Return the (x, y) coordinate for the center point of the cell that contains the specified text.  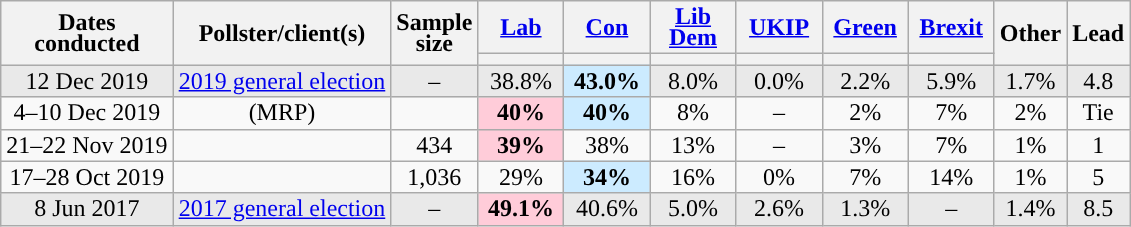
5.0% (693, 209)
UKIP (779, 28)
1,036 (434, 177)
Lib Dem (693, 28)
434 (434, 145)
Other (1030, 33)
38.8% (521, 81)
4.8 (1098, 81)
Samplesize (434, 33)
5.9% (951, 81)
43.0% (607, 81)
29% (521, 177)
12 Dec 2019 (87, 81)
8% (693, 113)
2019 general election (282, 81)
Brexit (951, 28)
16% (693, 177)
8.5 (1098, 209)
49.1% (521, 209)
14% (951, 177)
40.6% (607, 209)
13% (693, 145)
39% (521, 145)
1.3% (865, 209)
Pollster/client(s) (282, 33)
0% (779, 177)
0.0% (779, 81)
5 (1098, 177)
2.2% (865, 81)
Green (865, 28)
2017 general election (282, 209)
17–28 Oct 2019 (87, 177)
2.6% (779, 209)
1 (1098, 145)
Lead (1098, 33)
4–10 Dec 2019 (87, 113)
(MRP) (282, 113)
Datesconducted (87, 33)
8 Jun 2017 (87, 209)
Lab (521, 28)
3% (865, 145)
34% (607, 177)
Con (607, 28)
8.0% (693, 81)
Tie (1098, 113)
21–22 Nov 2019 (87, 145)
1.7% (1030, 81)
38% (607, 145)
1.4% (1030, 209)
